Locate the cell with the specified text and output its [X, Y] center coordinate. 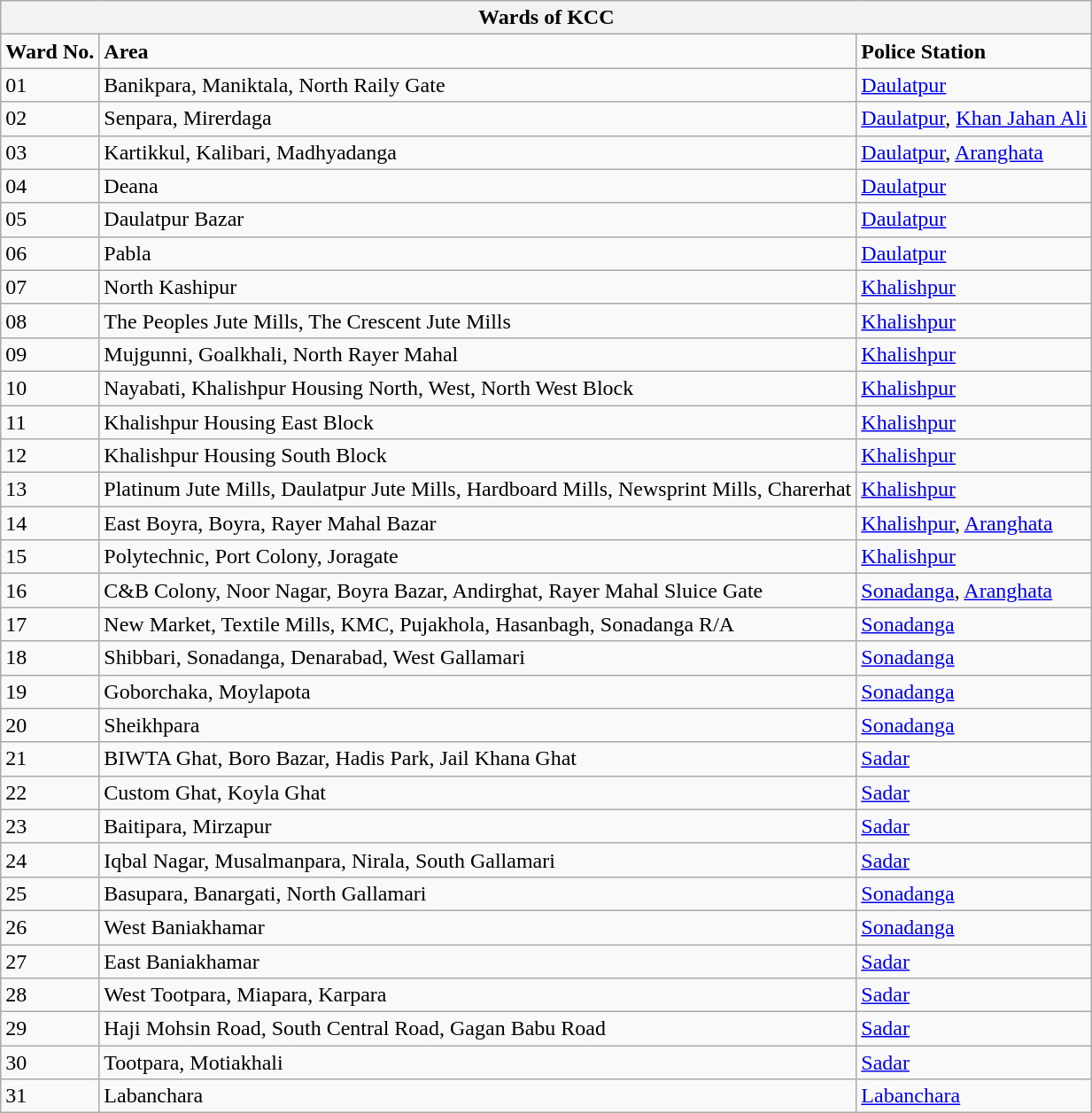
Basupara, Banargati, North Gallamari [478, 893]
Area [478, 51]
Khalishpur Housing South Block [478, 456]
Daulatpur, Aranghata [974, 152]
23 [50, 826]
Wards of KCC [546, 18]
Shibbari, Sonadanga, Denarabad, West Gallamari [478, 658]
Iqbal Nagar, Musalmanpara, Nirala, South Gallamari [478, 860]
26 [50, 927]
04 [50, 186]
06 [50, 253]
Ward No. [50, 51]
North Kashipur [478, 287]
Polytechnic, Port Colony, Joragate [478, 557]
Kartikkul, Kalibari, Madhyadanga [478, 152]
Mujgunni, Goalkhali, North Rayer Mahal [478, 354]
18 [50, 658]
Khalishpur Housing East Block [478, 422]
25 [50, 893]
Sonadanga, Aranghata [974, 591]
East Boyra, Boyra, Rayer Mahal Bazar [478, 523]
22 [50, 792]
15 [50, 557]
Daulatpur, Khan Jahan Ali [974, 119]
01 [50, 85]
Baitipara, Mirzapur [478, 826]
BIWTA Ghat, Boro Bazar, Hadis Park, Jail Khana Ghat [478, 759]
07 [50, 287]
28 [50, 995]
20 [50, 725]
Platinum Jute Mills, Daulatpur Jute Mills, Hardboard Mills, Newsprint Mills, Charerhat [478, 490]
New Market, Textile Mills, KMC, Pujakhola, Hasanbagh, Sonadanga R/A [478, 624]
03 [50, 152]
Goborchaka, Moylapota [478, 692]
30 [50, 1063]
West Baniakhamar [478, 927]
09 [50, 354]
The Peoples Jute Mills, The Crescent Jute Mills [478, 321]
11 [50, 422]
27 [50, 961]
12 [50, 456]
05 [50, 220]
Sheikhpara [478, 725]
10 [50, 388]
31 [50, 1096]
17 [50, 624]
02 [50, 119]
Nayabati, Khalishpur Housing North, West, North West Block [478, 388]
East Baniakhamar [478, 961]
08 [50, 321]
13 [50, 490]
19 [50, 692]
16 [50, 591]
C&B Colony, Noor Nagar, Boyra Bazar, Andirghat, Rayer Mahal Sluice Gate [478, 591]
Senpara, Mirerdaga [478, 119]
Banikpara, Maniktala, North Raily Gate [478, 85]
Daulatpur Bazar [478, 220]
Pabla [478, 253]
Custom Ghat, Koyla Ghat [478, 792]
21 [50, 759]
Police Station [974, 51]
Khalishpur, Aranghata [974, 523]
West Tootpara, Miapara, Karpara [478, 995]
24 [50, 860]
Deana [478, 186]
Tootpara, Motiakhali [478, 1063]
Haji Mohsin Road, South Central Road, Gagan Babu Road [478, 1029]
14 [50, 523]
29 [50, 1029]
